Return (X, Y) of the center of cell containing provided text 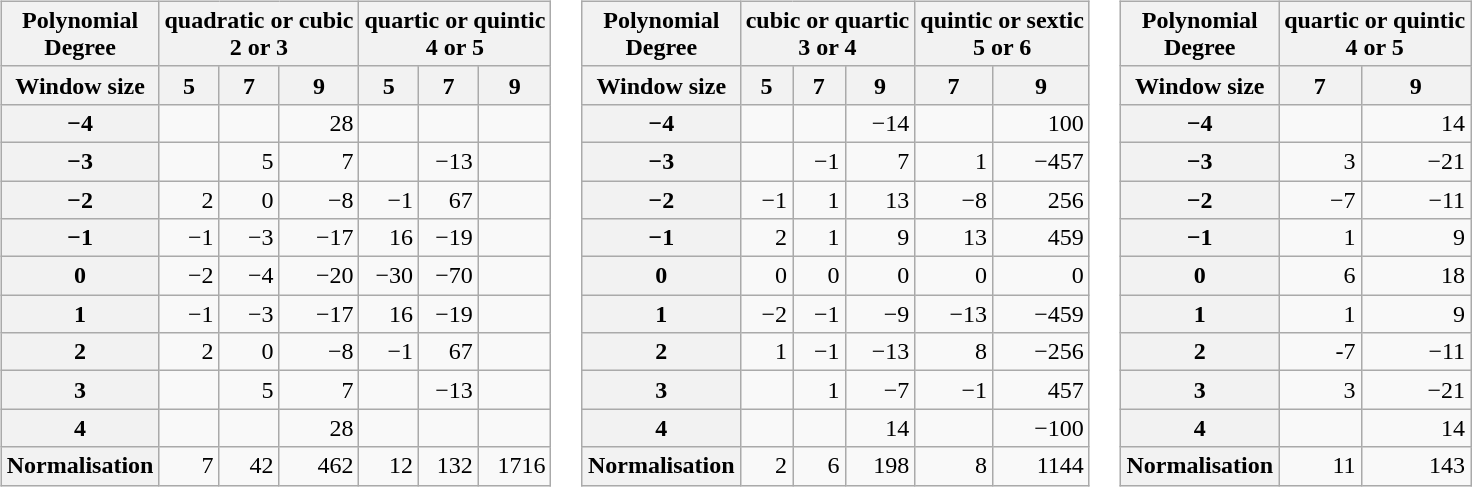
11 (1320, 466)
−70 (449, 276)
−14 (880, 123)
−30 (389, 276)
quintic or sextic 5 or 6 (1002, 34)
256 (1040, 199)
132 (449, 466)
1716 (514, 466)
quartic or quintic 4 or 5 (1375, 34)
−9 (880, 314)
457 (1040, 390)
100 (1040, 123)
1144 (1040, 466)
42 (249, 466)
quartic or quintic4 or 5 (455, 34)
12 (389, 466)
−459 (1040, 314)
-7 (1320, 352)
cubic or quartic3 or 4 (828, 34)
462 (319, 466)
198 (880, 466)
−457 (1040, 161)
quadratic or cubic2 or 3 (259, 34)
143 (1416, 466)
18 (1416, 276)
−20 (319, 276)
459 (1040, 238)
−100 (1040, 428)
−256 (1040, 352)
